Scan for the cell matching the given text and deliver its [X, Y] coordinate at center. 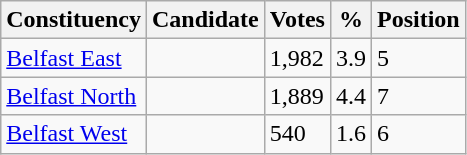
1.6 [350, 134]
Votes [297, 20]
Belfast North [74, 96]
Constituency [74, 20]
Belfast West [74, 134]
Position [418, 20]
6 [418, 134]
3.9 [350, 58]
540 [297, 134]
Candidate [205, 20]
1,982 [297, 58]
Belfast East [74, 58]
4.4 [350, 96]
% [350, 20]
5 [418, 58]
7 [418, 96]
1,889 [297, 96]
